Return [X, Y] of the center of cell containing provided text 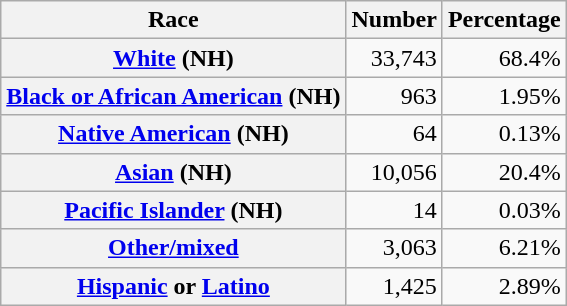
Pacific Islander (NH) [174, 210]
0.03% [504, 210]
33,743 [394, 58]
1.95% [504, 96]
68.4% [504, 58]
6.21% [504, 248]
3,063 [394, 248]
1,425 [394, 286]
Asian (NH) [174, 172]
Hispanic or Latino [174, 286]
64 [394, 134]
0.13% [504, 134]
2.89% [504, 286]
Native American (NH) [174, 134]
Race [174, 20]
White (NH) [174, 58]
Number [394, 20]
20.4% [504, 172]
14 [394, 210]
963 [394, 96]
10,056 [394, 172]
Percentage [504, 20]
Black or African American (NH) [174, 96]
Other/mixed [174, 248]
